Capture the cell that displays the provided text and extract its (X, Y) central coordinate. 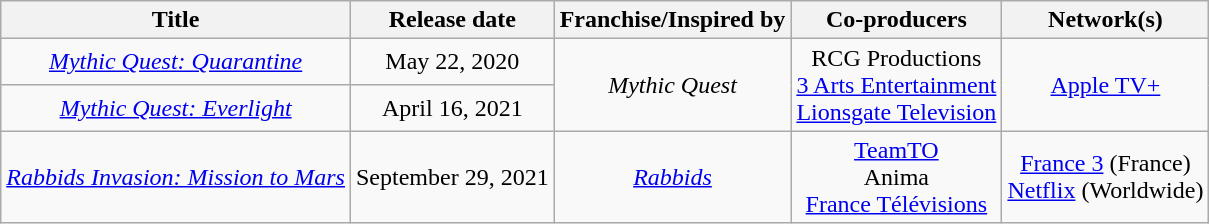
TeamTOAnimaFrance Télévisions (896, 177)
Mythic Quest (672, 85)
Mythic Quest: Everlight (176, 108)
Co-producers (896, 20)
Release date (452, 20)
Network(s) (1106, 20)
RCG Productions3 Arts EntertainmentLionsgate Television (896, 85)
Franchise/Inspired by (672, 20)
April 16, 2021 (452, 108)
Mythic Quest: Quarantine (176, 62)
France 3 (France)Netflix (Worldwide) (1106, 177)
Title (176, 20)
Rabbids (672, 177)
September 29, 2021 (452, 177)
May 22, 2020 (452, 62)
Apple TV+ (1106, 85)
Rabbids Invasion: Mission to Mars (176, 177)
